Find where the given text appears and provide that cell's center as [X, Y] coordinate. 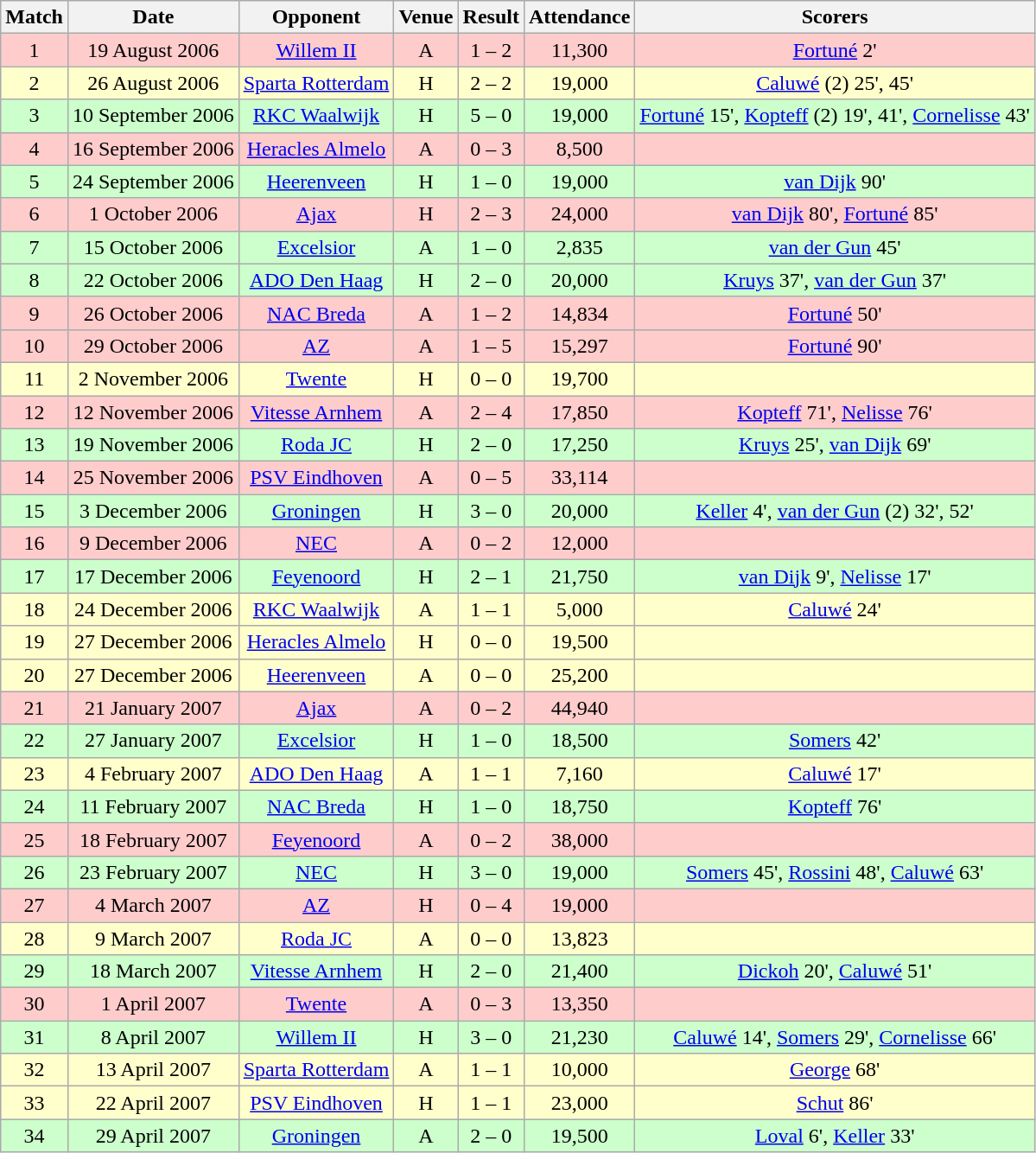
26 August 2006 [153, 83]
21,750 [579, 576]
25 [35, 839]
Opponent [316, 17]
30 [35, 1004]
14 [35, 478]
17 December 2006 [153, 576]
3 December 2006 [153, 511]
Somers 42' [835, 741]
5 – 0 [491, 116]
11,300 [579, 50]
0 – 5 [491, 478]
15,297 [579, 346]
4 March 2007 [153, 905]
2 November 2006 [153, 379]
12 [35, 412]
23 [35, 774]
Fortuné 50' [835, 313]
10 [35, 346]
Date [153, 17]
38,000 [579, 839]
33 [35, 1103]
Loval 6', Keller 33' [835, 1136]
11 February 2007 [153, 806]
George 68' [835, 1070]
21 [35, 708]
17 [35, 576]
13,350 [579, 1004]
3 [35, 116]
10,000 [579, 1070]
Scorers [835, 17]
Kopteff 76' [835, 806]
28 [35, 938]
Schut 86' [835, 1103]
19 [35, 642]
25 November 2006 [153, 478]
21,230 [579, 1037]
Attendance [579, 17]
12,000 [579, 544]
van Dijk 90' [835, 182]
18 [35, 609]
van Dijk 9', Nelisse 17' [835, 576]
27 [35, 905]
2 – 3 [491, 214]
23,000 [579, 1103]
26 October 2006 [153, 313]
29 [35, 971]
Kruys 25', van Dijk 69' [835, 445]
1 October 2006 [153, 214]
6 [35, 214]
Venue [426, 17]
Fortuné 90' [835, 346]
Caluwé (2) 25', 45' [835, 83]
19 August 2006 [153, 50]
8,500 [579, 149]
17,250 [579, 445]
0 – 4 [491, 905]
19,700 [579, 379]
18 February 2007 [153, 839]
13,823 [579, 938]
2 [35, 83]
24 December 2006 [153, 609]
25,200 [579, 675]
5 [35, 182]
van Dijk 80', Fortuné 85' [835, 214]
7,160 [579, 774]
20 [35, 675]
2 – 4 [491, 412]
2,835 [579, 247]
Result [491, 17]
15 [35, 511]
16 September 2006 [153, 149]
21,400 [579, 971]
21 January 2007 [153, 708]
Dickoh 20', Caluwé 51' [835, 971]
7 [35, 247]
24 September 2006 [153, 182]
23 February 2007 [153, 872]
22 April 2007 [153, 1103]
4 February 2007 [153, 774]
8 [35, 280]
24 [35, 806]
16 [35, 544]
29 April 2007 [153, 1136]
10 September 2006 [153, 116]
1 [35, 50]
29 October 2006 [153, 346]
2 – 2 [491, 83]
2 – 1 [491, 576]
12 November 2006 [153, 412]
Caluwé 14', Somers 29', Cornelisse 66' [835, 1037]
33,114 [579, 478]
8 April 2007 [153, 1037]
Somers 45', Rossini 48', Caluwé 63' [835, 872]
18,750 [579, 806]
31 [35, 1037]
9 December 2006 [153, 544]
13 [35, 445]
Kruys 37', van der Gun 37' [835, 280]
32 [35, 1070]
Match [35, 17]
22 October 2006 [153, 280]
Caluwé 24' [835, 609]
22 [35, 741]
4 [35, 149]
13 April 2007 [153, 1070]
9 [35, 313]
1 – 5 [491, 346]
Caluwé 17' [835, 774]
Keller 4', van der Gun (2) 32', 52' [835, 511]
27 January 2007 [153, 741]
34 [35, 1136]
9 March 2007 [153, 938]
Fortuné 15', Kopteff (2) 19', 41', Cornelisse 43' [835, 116]
Kopteff 71', Nelisse 76' [835, 412]
19 November 2006 [153, 445]
44,940 [579, 708]
11 [35, 379]
Fortuné 2' [835, 50]
1 April 2007 [153, 1004]
17,850 [579, 412]
18 March 2007 [153, 971]
24,000 [579, 214]
15 October 2006 [153, 247]
18,500 [579, 741]
14,834 [579, 313]
26 [35, 872]
van der Gun 45' [835, 247]
5,000 [579, 609]
